Extract the (x, y) coordinate from the center of the cell holding the provided text.  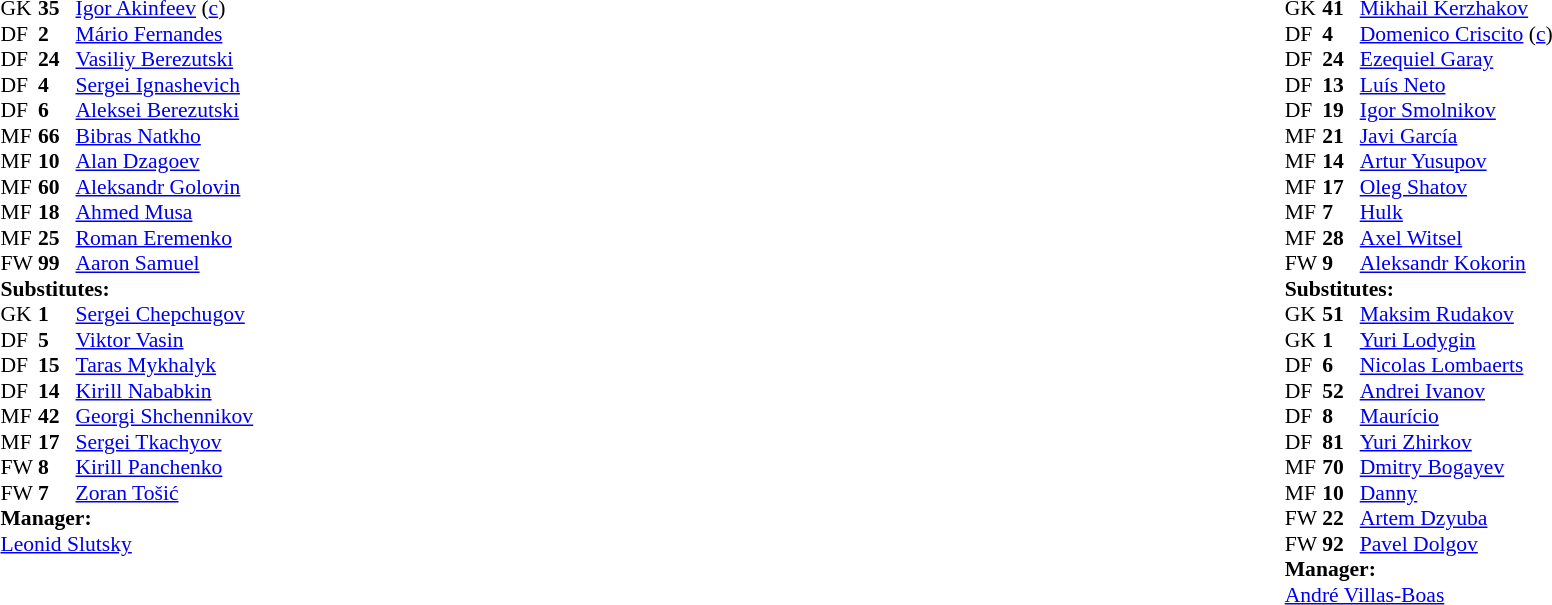
Sergei Ignashevich (165, 85)
66 (57, 136)
Sergei Tkachyov (165, 442)
9 (1341, 263)
2 (57, 34)
19 (1341, 111)
18 (57, 213)
15 (57, 365)
Ahmed Musa (165, 213)
Bibras Natkho (165, 136)
Manager: (126, 519)
Sergei Chepchugov (165, 315)
42 (57, 417)
21 (1341, 136)
Viktor Vasin (165, 340)
Georgi Shchennikov (165, 417)
51 (1341, 315)
22 (1341, 519)
Substitutes: (126, 289)
Aaron Samuel (165, 263)
Taras Mykhalyk (165, 365)
5 (57, 340)
Mário Fernandes (165, 34)
Kirill Panchenko (165, 467)
Kirill Nababkin (165, 391)
99 (57, 263)
Aleksei Berezutski (165, 111)
60 (57, 187)
Roman Eremenko (165, 238)
52 (1341, 391)
Alan Dzagoev (165, 161)
25 (57, 238)
81 (1341, 442)
13 (1341, 85)
Aleksandr Golovin (165, 187)
28 (1341, 238)
Leonid Slutsky (126, 544)
Zoran Tošić (165, 493)
92 (1341, 544)
Vasiliy Berezutski (165, 59)
70 (1341, 467)
